Pinpoint the cell where the given text exists, returning its (x, y) midpoint coordinate. 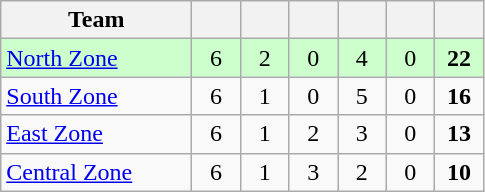
10 (460, 172)
4 (362, 58)
13 (460, 134)
East Zone (96, 134)
5 (362, 96)
North Zone (96, 58)
16 (460, 96)
22 (460, 58)
Central Zone (96, 172)
South Zone (96, 96)
Team (96, 20)
